Capture the cell that displays the provided text and extract its [x, y] central coordinate. 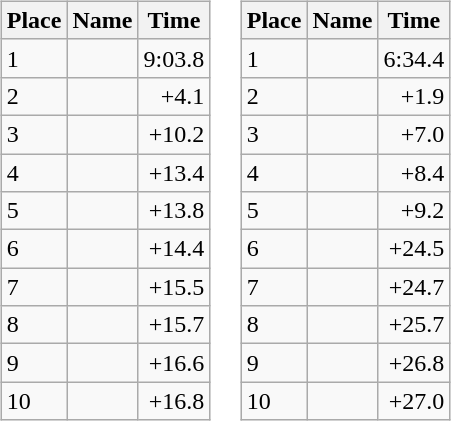
6:34.4 [414, 58]
+9.2 [414, 211]
+15.7 [174, 325]
+13.8 [174, 211]
+13.4 [174, 173]
+24.7 [414, 287]
+16.6 [174, 363]
+27.0 [414, 401]
9:03.8 [174, 58]
+14.4 [174, 249]
+7.0 [414, 134]
+4.1 [174, 96]
+26.8 [414, 363]
+1.9 [414, 96]
+10.2 [174, 134]
+8.4 [414, 173]
+15.5 [174, 287]
+24.5 [414, 249]
+16.8 [174, 401]
+25.7 [414, 325]
